For the text-containing cell, return its midpoint in [x, y] coordinate format. 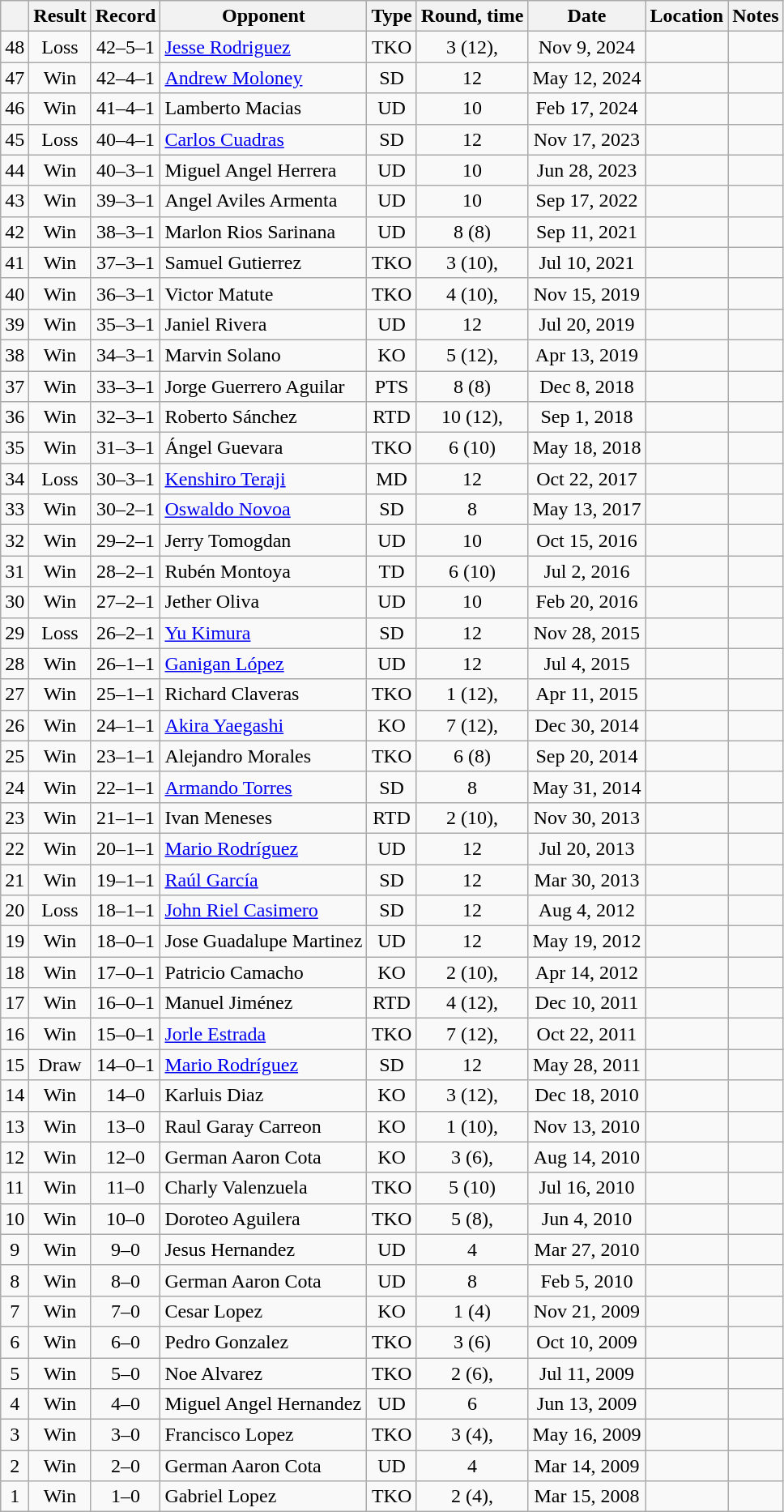
Dec 10, 2011 [586, 1003]
May 16, 2009 [586, 1435]
47 [15, 78]
13–0 [126, 1126]
45 [15, 139]
5 (8), [472, 1219]
40 [15, 293]
35–3–1 [126, 324]
38–3–1 [126, 232]
13 [15, 1126]
3 (6), [472, 1157]
17–0–1 [126, 972]
37–3–1 [126, 263]
34–3–1 [126, 355]
37 [15, 387]
23 [15, 818]
Yu Kimura [264, 633]
May 28, 2011 [586, 1065]
2–0 [126, 1466]
Rubén Montoya [264, 571]
5 (10) [472, 1188]
9–0 [126, 1249]
26–1–1 [126, 664]
Janiel Rivera [264, 324]
Record [126, 16]
48 [15, 47]
Jul 20, 2019 [586, 324]
Sep 11, 2021 [586, 232]
Jether Oliva [264, 602]
Aug 4, 2012 [586, 911]
2 (6), [472, 1373]
7–0 [126, 1311]
Nov 28, 2015 [586, 633]
12–0 [126, 1157]
14 [15, 1096]
Jun 13, 2009 [586, 1404]
Roberto Sánchez [264, 417]
Mar 14, 2009 [586, 1466]
Marvin Solano [264, 355]
24–1–1 [126, 725]
3 (6) [472, 1342]
35 [15, 448]
Gabriel Lopez [264, 1497]
5 (12), [472, 355]
Raúl García [264, 879]
19 [15, 942]
6 (8) [472, 756]
Lamberto Macias [264, 109]
Dec 30, 2014 [586, 725]
5 [15, 1373]
15 [15, 1065]
Oct 10, 2009 [586, 1342]
Pedro Gonzalez [264, 1342]
Jul 11, 2009 [586, 1373]
14–0 [126, 1096]
43 [15, 201]
Jul 20, 2013 [586, 848]
21–1–1 [126, 818]
Patricio Camacho [264, 972]
May 31, 2014 [586, 787]
Kenshiro Teraji [264, 479]
11–0 [126, 1188]
Ivan Meneses [264, 818]
36–3–1 [126, 293]
Nov 9, 2024 [586, 47]
46 [15, 109]
Jun 4, 2010 [586, 1219]
41–4–1 [126, 109]
29 [15, 633]
Marlon Rios Sarinana [264, 232]
May 13, 2017 [586, 510]
Carlos Cuadras [264, 139]
Samuel Gutierrez [264, 263]
16 [15, 1034]
20 [15, 911]
May 12, 2024 [586, 78]
1 (12), [472, 694]
Round, time [472, 16]
1 [15, 1497]
Noe Alvarez [264, 1373]
16–0–1 [126, 1003]
Aug 14, 2010 [586, 1157]
3 [15, 1435]
Ángel Guevara [264, 448]
31–3–1 [126, 448]
44 [15, 170]
10 (12), [472, 417]
Karluis Diaz [264, 1096]
Raul Garay Carreon [264, 1126]
May 19, 2012 [586, 942]
31 [15, 571]
11 [15, 1188]
Mar 27, 2010 [586, 1249]
Jul 2, 2016 [586, 571]
Akira Yaegashi [264, 725]
Feb 5, 2010 [586, 1280]
26 [15, 725]
PTS [392, 387]
Nov 15, 2019 [586, 293]
1 (10), [472, 1126]
Sep 1, 2018 [586, 417]
30–2–1 [126, 510]
Draw [60, 1065]
Mar 15, 2008 [586, 1497]
Jesus Hernandez [264, 1249]
17 [15, 1003]
5–0 [126, 1373]
Date [586, 16]
25 [15, 756]
34 [15, 479]
Sep 20, 2014 [586, 756]
Apr 11, 2015 [586, 694]
MD [392, 479]
33 [15, 510]
Type [392, 16]
22–1–1 [126, 787]
39–3–1 [126, 201]
Jul 4, 2015 [586, 664]
23–1–1 [126, 756]
41 [15, 263]
Jose Guadalupe Martinez [264, 942]
21 [15, 879]
Nov 13, 2010 [586, 1126]
Manuel Jiménez [264, 1003]
Opponent [264, 16]
27–2–1 [126, 602]
10–0 [126, 1219]
27 [15, 694]
28 [15, 664]
3 (10), [472, 263]
22 [15, 848]
Jorle Estrada [264, 1034]
Jesse Rodriguez [264, 47]
30–3–1 [126, 479]
1 (4) [472, 1311]
Mar 30, 2013 [586, 879]
Oct 15, 2016 [586, 540]
Angel Aviles Armenta [264, 201]
4 (12), [472, 1003]
Richard Claveras [264, 694]
Jerry Tomogdan [264, 540]
19–1–1 [126, 879]
Alejandro Morales [264, 756]
Oct 22, 2017 [586, 479]
Result [60, 16]
42–5–1 [126, 47]
Francisco Lopez [264, 1435]
Nov 30, 2013 [586, 818]
32–3–1 [126, 417]
32 [15, 540]
Location [687, 16]
TD [392, 571]
7 [15, 1311]
18–0–1 [126, 942]
40–4–1 [126, 139]
Ganigan López [264, 664]
24 [15, 787]
42 [15, 232]
Apr 14, 2012 [586, 972]
Miguel Angel Hernandez [264, 1404]
Cesar Lopez [264, 1311]
1–0 [126, 1497]
2 [15, 1466]
Feb 20, 2016 [586, 602]
Notes [756, 16]
30 [15, 602]
38 [15, 355]
Jorge Guerrero Aguilar [264, 387]
2 (4), [472, 1497]
4–0 [126, 1404]
26–2–1 [126, 633]
Doroteo Aguilera [264, 1219]
John Riel Casimero [264, 911]
Feb 17, 2024 [586, 109]
Apr 13, 2019 [586, 355]
39 [15, 324]
28–2–1 [126, 571]
4 (10), [472, 293]
Oct 22, 2011 [586, 1034]
15–0–1 [126, 1034]
20–1–1 [126, 848]
29–2–1 [126, 540]
3–0 [126, 1435]
Victor Matute [264, 293]
Miguel Angel Herrera [264, 170]
40–3–1 [126, 170]
Nov 17, 2023 [586, 139]
Jun 28, 2023 [586, 170]
Dec 18, 2010 [586, 1096]
Sep 17, 2022 [586, 201]
3 (4), [472, 1435]
Andrew Moloney [264, 78]
Jul 10, 2021 [586, 263]
Jul 16, 2010 [586, 1188]
9 [15, 1249]
18–1–1 [126, 911]
14–0–1 [126, 1065]
42–4–1 [126, 78]
Charly Valenzuela [264, 1188]
33–3–1 [126, 387]
6–0 [126, 1342]
18 [15, 972]
Dec 8, 2018 [586, 387]
25–1–1 [126, 694]
8–0 [126, 1280]
Oswaldo Novoa [264, 510]
May 18, 2018 [586, 448]
Armando Torres [264, 787]
Nov 21, 2009 [586, 1311]
36 [15, 417]
